Locate the cell with the specified text and output its [X, Y] center coordinate. 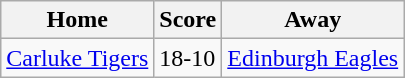
18-10 [188, 58]
Home [78, 20]
Edinburgh Eagles [313, 58]
Score [188, 20]
Away [313, 20]
Carluke Tigers [78, 58]
